Return the (x, y) coordinate for the center point of the cell that contains the specified text.  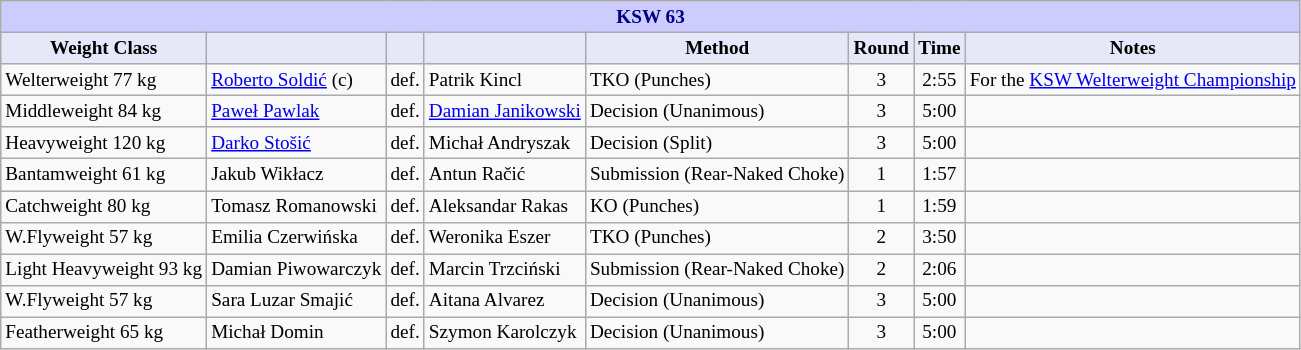
3:50 (940, 238)
Emilia Czerwińska (296, 238)
Weronika Eszer (504, 238)
Aitana Alvarez (504, 301)
Time (940, 48)
Roberto Soldić (c) (296, 80)
KO (Punches) (717, 206)
Patrik Kincl (504, 80)
Damian Janikowski (504, 111)
Darko Stošić (296, 143)
Marcin Trzciński (504, 270)
Light Heavyweight 93 kg (104, 270)
For the KSW Welterweight Championship (1132, 80)
Damian Piwowarczyk (296, 270)
1:59 (940, 206)
Sara Luzar Smajić (296, 301)
Method (717, 48)
Michał Andryszak (504, 143)
Decision (Split) (717, 143)
Antun Račić (504, 175)
1:57 (940, 175)
Paweł Pawlak (296, 111)
Michał Domin (296, 333)
2:06 (940, 270)
Catchweight 80 kg (104, 206)
2:55 (940, 80)
Notes (1132, 48)
Weight Class (104, 48)
Middleweight 84 kg (104, 111)
Round (882, 48)
Heavyweight 120 kg (104, 143)
Featherweight 65 kg (104, 333)
Bantamweight 61 kg (104, 175)
Tomasz Romanowski (296, 206)
Jakub Wikłacz (296, 175)
Welterweight 77 kg (104, 80)
Szymon Karolczyk (504, 333)
Aleksandar Rakas (504, 206)
KSW 63 (651, 17)
